Detect which cell encompasses the target text, then output its [X, Y] center coordinate. 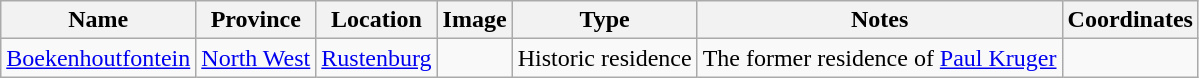
Type [604, 20]
North West [256, 58]
Coordinates [1130, 20]
Location [376, 20]
Notes [880, 20]
Province [256, 20]
The former residence of Paul Kruger [880, 58]
Boekenhoutfontein [98, 58]
Name [98, 20]
Rustenburg [376, 58]
Historic residence [604, 58]
Image [474, 20]
